For the text-containing cell, return its midpoint in [x, y] coordinate format. 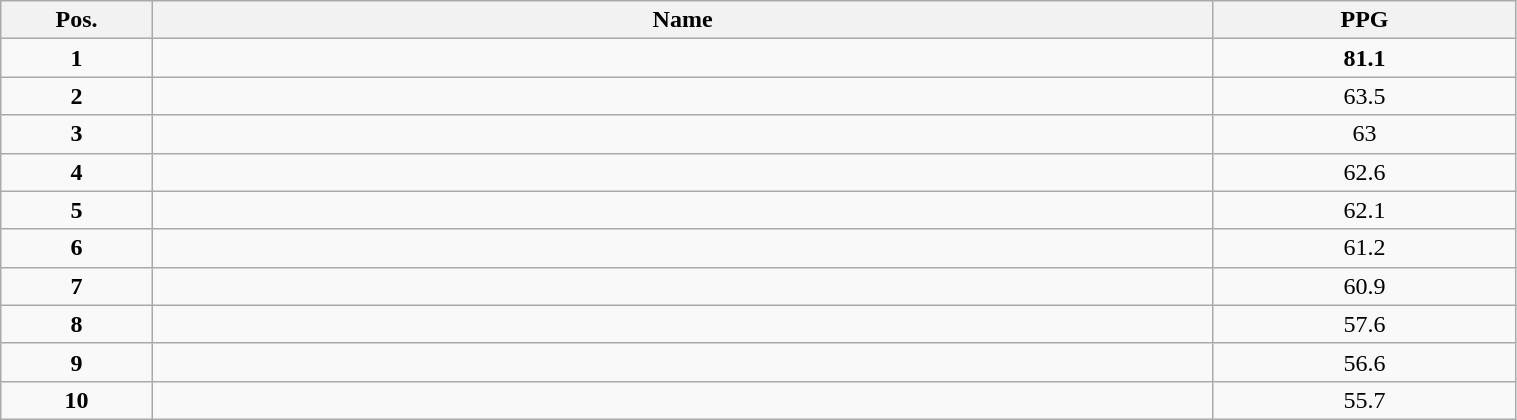
60.9 [1364, 286]
6 [77, 248]
1 [77, 58]
63 [1364, 134]
PPG [1364, 20]
8 [77, 324]
Pos. [77, 20]
81.1 [1364, 58]
5 [77, 210]
56.6 [1364, 362]
Name [682, 20]
55.7 [1364, 400]
9 [77, 362]
63.5 [1364, 96]
7 [77, 286]
61.2 [1364, 248]
62.6 [1364, 172]
57.6 [1364, 324]
3 [77, 134]
62.1 [1364, 210]
10 [77, 400]
2 [77, 96]
4 [77, 172]
